Find where the given text appears and provide that cell's center as [x, y] coordinate. 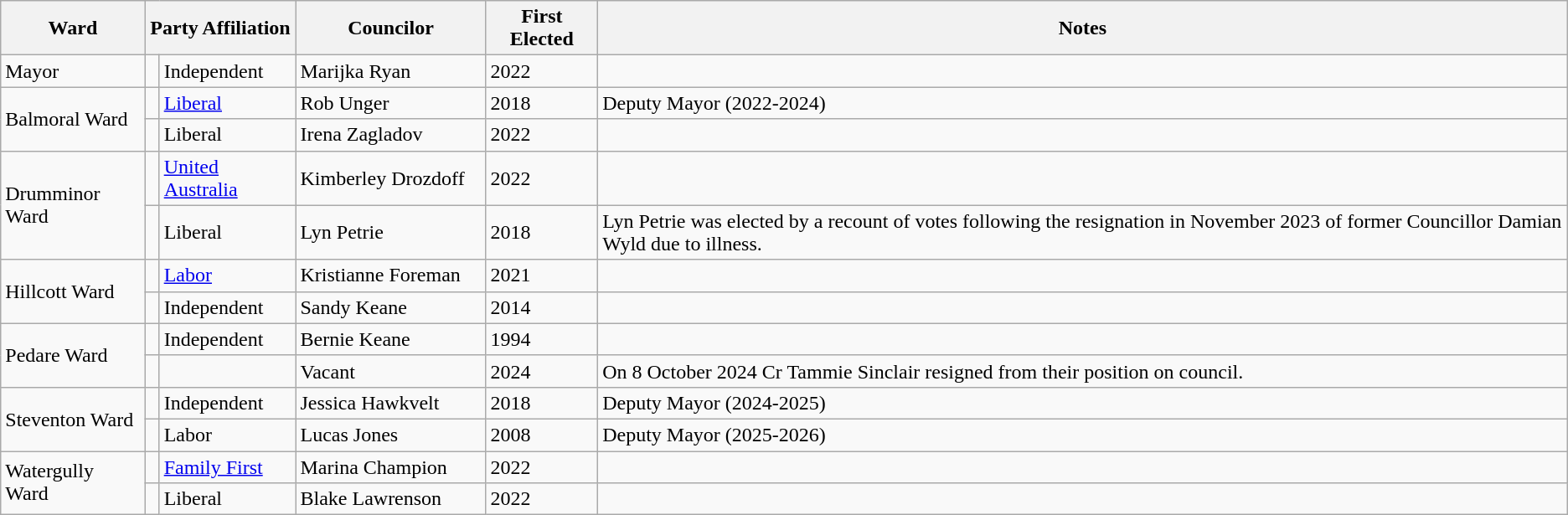
Ward [73, 28]
Marina Champion [390, 466]
Marijka Ryan [390, 71]
Sandy Keane [390, 307]
Rob Unger [390, 103]
Hillcott Ward [73, 291]
Drumminor Ward [73, 205]
Lyn Petrie [390, 233]
Irena Zagladov [390, 135]
2021 [542, 276]
Blake Lawrenson [390, 499]
Pedare Ward [73, 355]
Deputy Mayor (2024-2025) [1083, 403]
On 8 October 2024 Cr Tammie Sinclair resigned from their position on council. [1083, 371]
2008 [542, 435]
Party Affiliation [220, 28]
2024 [542, 371]
Bernie Keane [390, 339]
Steventon Ward [73, 419]
Balmoral Ward [73, 119]
Councilor [390, 28]
Lyn Petrie was elected by a recount of votes following the resignation in November 2023 of former Councillor Damian Wyld due to illness. [1083, 233]
Mayor [73, 71]
Lucas Jones [390, 435]
Kimberley Drozdoff [390, 178]
2014 [542, 307]
1994 [542, 339]
Vacant [390, 371]
United Australia [228, 178]
First Elected [542, 28]
Jessica Hawkvelt [390, 403]
Kristianne Foreman [390, 276]
Family First [228, 466]
Deputy Mayor (2025-2026) [1083, 435]
Deputy Mayor (2022-2024) [1083, 103]
Watergully Ward [73, 482]
Notes [1083, 28]
